Pinpoint the cell where the given text exists, returning its [X, Y] midpoint coordinate. 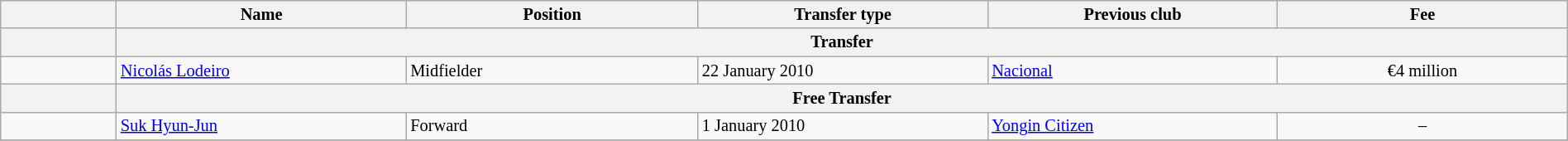
– [1422, 126]
Suk Hyun-Jun [261, 126]
Nacional [1132, 70]
Yongin Citizen [1132, 126]
Midfielder [552, 70]
Forward [552, 126]
€4 million [1422, 70]
Previous club [1132, 14]
Position [552, 14]
Transfer [842, 42]
22 January 2010 [843, 70]
Fee [1422, 14]
Nicolás Lodeiro [261, 70]
1 January 2010 [843, 126]
Transfer type [843, 14]
Free Transfer [842, 98]
Name [261, 14]
